Determine the (X, Y) coordinate at the center of the cell enclosing the given text.  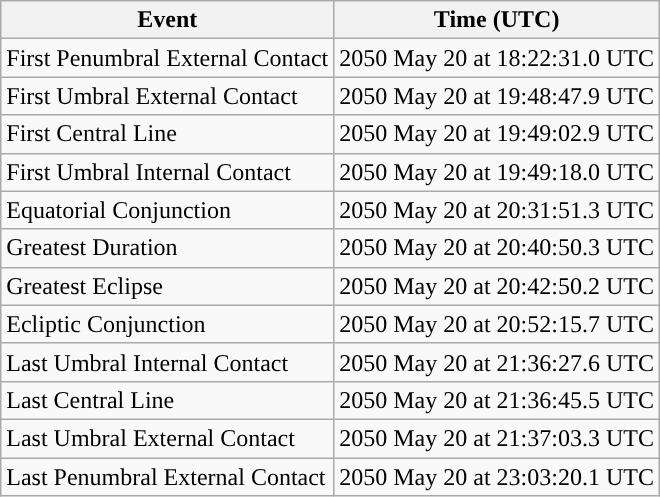
Greatest Duration (168, 248)
2050 May 20 at 18:22:31.0 UTC (497, 58)
Event (168, 20)
Ecliptic Conjunction (168, 324)
2050 May 20 at 19:49:02.9 UTC (497, 134)
2050 May 20 at 21:36:45.5 UTC (497, 400)
Time (UTC) (497, 20)
Equatorial Conjunction (168, 210)
First Umbral Internal Contact (168, 172)
First Penumbral External Contact (168, 58)
Last Central Line (168, 400)
2050 May 20 at 19:48:47.9 UTC (497, 96)
Last Umbral Internal Contact (168, 362)
2050 May 20 at 20:42:50.2 UTC (497, 286)
2050 May 20 at 20:52:15.7 UTC (497, 324)
First Central Line (168, 134)
2050 May 20 at 23:03:20.1 UTC (497, 477)
Last Umbral External Contact (168, 438)
Last Penumbral External Contact (168, 477)
2050 May 20 at 20:31:51.3 UTC (497, 210)
2050 May 20 at 21:37:03.3 UTC (497, 438)
First Umbral External Contact (168, 96)
2050 May 20 at 20:40:50.3 UTC (497, 248)
Greatest Eclipse (168, 286)
2050 May 20 at 19:49:18.0 UTC (497, 172)
2050 May 20 at 21:36:27.6 UTC (497, 362)
